Detect which cell encompasses the target text, then output its [x, y] center coordinate. 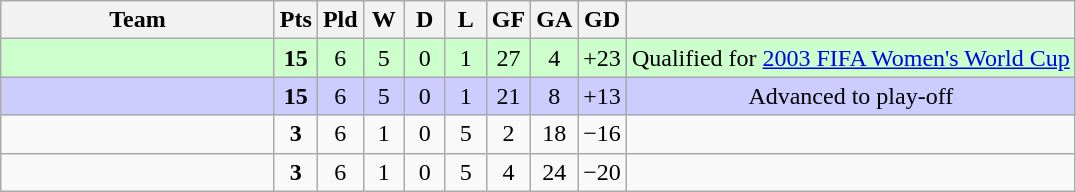
24 [554, 172]
8 [554, 96]
−20 [602, 172]
+23 [602, 58]
+13 [602, 96]
D [424, 20]
27 [508, 58]
2 [508, 134]
GF [508, 20]
Pts [296, 20]
Team [138, 20]
GD [602, 20]
Pld [340, 20]
Advanced to play-off [850, 96]
GA [554, 20]
21 [508, 96]
W [384, 20]
Qualified for 2003 FIFA Women's World Cup [850, 58]
−16 [602, 134]
L [466, 20]
18 [554, 134]
